Locate the cell with the specified text and output its (X, Y) center coordinate. 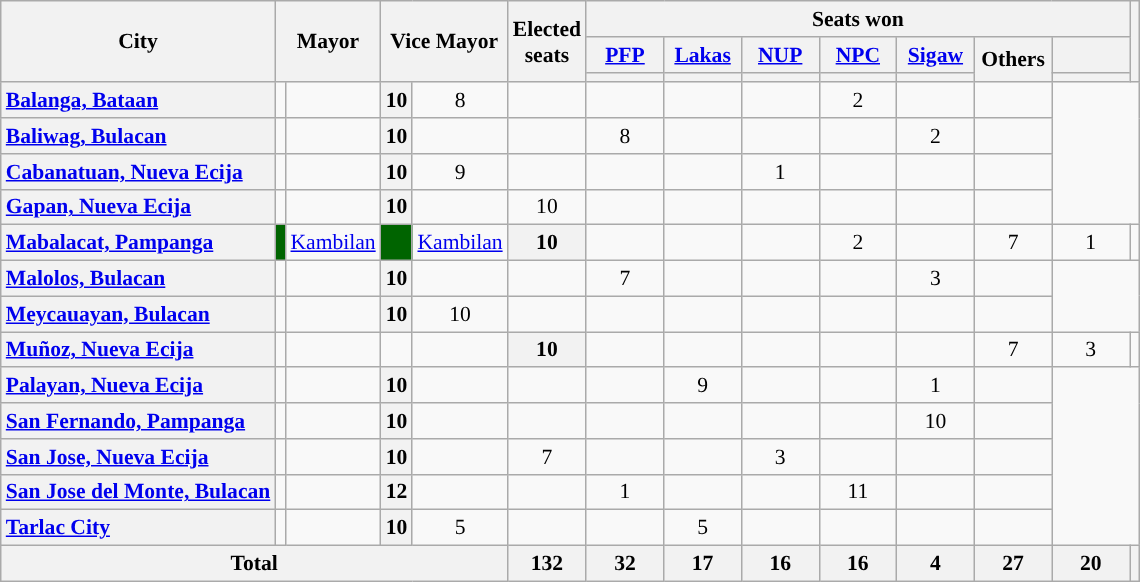
Others (1013, 60)
132 (547, 564)
San Jose del Monte, Bulacan (138, 492)
Muñoz, Nueva Ecija (138, 350)
NUP (780, 55)
Balanga, Bataan (138, 101)
Total (254, 564)
17 (703, 564)
PFP (625, 55)
Electedseats (547, 42)
12 (397, 492)
Lakas (703, 55)
Palayan, Nueva Ecija (138, 386)
City (138, 42)
San Jose, Nueva Ecija (138, 457)
Mayor (328, 42)
32 (625, 564)
Sigaw (936, 55)
Mabalacat, Pampanga (138, 243)
11 (858, 492)
San Fernando, Pampanga (138, 421)
Seats won (858, 19)
4 (936, 564)
Tarlac City (138, 528)
20 (1091, 564)
Malolos, Bulacan (138, 279)
27 (1013, 564)
Cabanatuan, Nueva Ecija (138, 172)
NPC (858, 55)
Vice Mayor (444, 42)
Meycauayan, Bulacan (138, 314)
Baliwag, Bulacan (138, 136)
Gapan, Nueva Ecija (138, 207)
